Pinpoint the cell where the given text exists, returning its [x, y] midpoint coordinate. 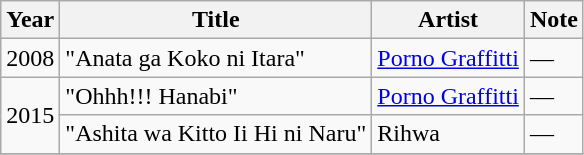
Note [554, 20]
"Anata ga Koko ni Itara" [216, 58]
"Ashita wa Kitto Ii Hi ni Naru" [216, 134]
"Ohhh!!! Hanabi" [216, 96]
2015 [30, 115]
Rihwa [448, 134]
Title [216, 20]
2008 [30, 58]
Artist [448, 20]
Year [30, 20]
